For the text-containing cell, return its midpoint in (x, y) coordinate format. 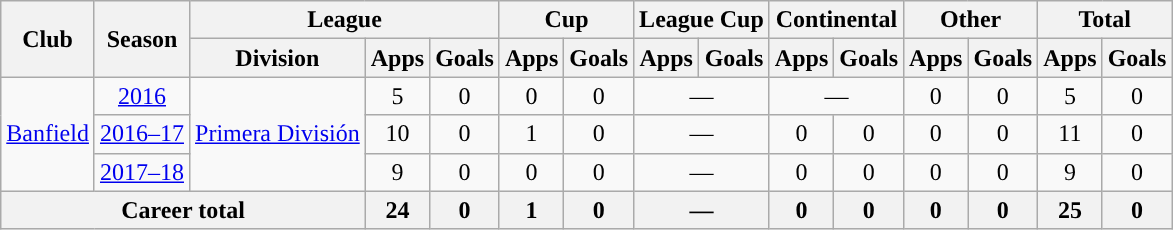
Club (48, 39)
11 (1070, 134)
Continental (836, 20)
League Cup (702, 20)
2016–17 (142, 134)
Cup (566, 20)
Other (971, 20)
10 (397, 134)
Division (278, 58)
Career total (183, 210)
League (345, 20)
Total (1105, 20)
Primera División (278, 134)
2017–18 (142, 172)
24 (397, 210)
Banfield (48, 134)
Season (142, 39)
25 (1070, 210)
2016 (142, 96)
